Locate the cell with the specified text and output its [X, Y] center coordinate. 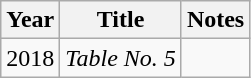
2018 [30, 58]
Notes [215, 20]
Title [121, 20]
Table No. 5 [121, 58]
Year [30, 20]
